Locate the cell with the specified text and output its (x, y) center coordinate. 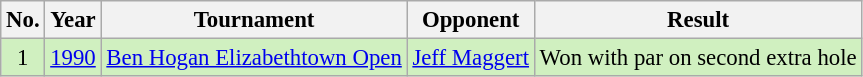
1990 (73, 58)
Won with par on second extra hole (698, 58)
Jeff Maggert (470, 58)
Result (698, 20)
Ben Hogan Elizabethtown Open (254, 58)
Opponent (470, 20)
1 (23, 58)
Tournament (254, 20)
No. (23, 20)
Year (73, 20)
